Determine the [X, Y] coordinate at the center of the cell enclosing the given text.  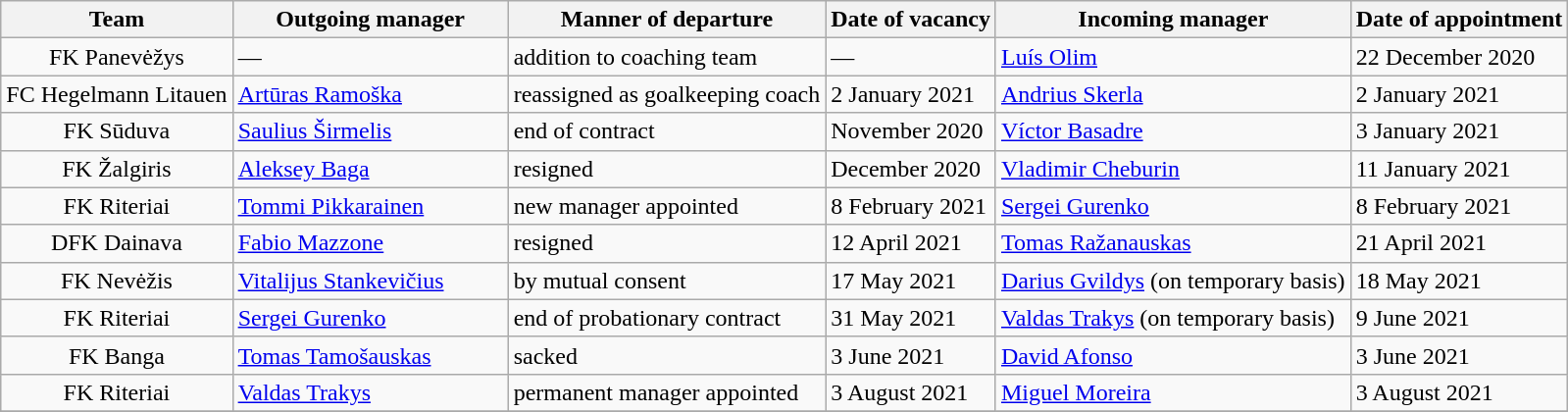
Incoming manager [1173, 20]
Saulius Širmelis [371, 131]
21 April 2021 [1459, 243]
reassigned as goalkeeping coach [667, 94]
end of probationary contract [667, 318]
Date of vacancy [911, 20]
addition to coaching team [667, 57]
Tommi Pikkarainen [371, 206]
FK Banga [117, 355]
permanent manager appointed [667, 392]
Andrius Skerla [1173, 94]
FC Hegelmann Litauen [117, 94]
22 December 2020 [1459, 57]
FK Žalgiris [117, 169]
Tomas Tamošauskas [371, 355]
17 May 2021 [911, 281]
FK Panevėžys [117, 57]
Luís Olim [1173, 57]
12 April 2021 [911, 243]
31 May 2021 [911, 318]
Outgoing manager [371, 20]
DFK Dainava [117, 243]
3 January 2021 [1459, 131]
18 May 2021 [1459, 281]
Tomas Ražanauskas [1173, 243]
FK Nevėžis [117, 281]
Vitalijus Stankevičius [371, 281]
end of contract [667, 131]
Valdas Trakys (on temporary basis) [1173, 318]
Valdas Trakys [371, 392]
FK Sūduva [117, 131]
November 2020 [911, 131]
Date of appointment [1459, 20]
Fabio Mazzone [371, 243]
Aleksey Baga [371, 169]
9 June 2021 [1459, 318]
Artūras Ramoška [371, 94]
December 2020 [911, 169]
Miguel Moreira [1173, 392]
Manner of departure [667, 20]
new manager appointed [667, 206]
by mutual consent [667, 281]
Vladimir Cheburin [1173, 169]
Darius Gvildys (on temporary basis) [1173, 281]
Víctor Basadre [1173, 131]
Team [117, 20]
11 January 2021 [1459, 169]
sacked [667, 355]
David Afonso [1173, 355]
